Extract the (X, Y) coordinate from the center of the cell holding the provided text.  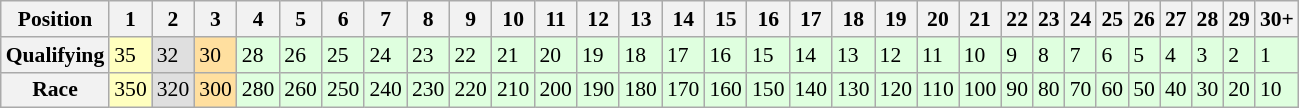
150 (768, 90)
130 (854, 90)
80 (1049, 90)
240 (386, 90)
280 (258, 90)
350 (130, 90)
160 (726, 90)
29 (1239, 19)
250 (344, 90)
27 (1176, 19)
190 (598, 90)
300 (216, 90)
50 (1144, 90)
260 (300, 90)
Qualifying (55, 55)
230 (428, 90)
35 (130, 55)
170 (684, 90)
180 (640, 90)
30+ (1277, 19)
320 (174, 90)
110 (938, 90)
220 (470, 90)
210 (514, 90)
Race (55, 90)
Position (55, 19)
140 (810, 90)
32 (174, 55)
200 (556, 90)
60 (1112, 90)
100 (980, 90)
90 (1017, 90)
40 (1176, 90)
70 (1081, 90)
120 (896, 90)
